From the cell containing the given text, extract its center point as [X, Y] coordinate. 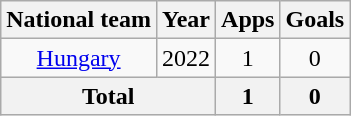
Hungary [79, 58]
2022 [186, 58]
National team [79, 20]
Goals [315, 20]
Apps [248, 20]
Total [108, 96]
Year [186, 20]
